Scan for the cell matching the given text and deliver its (x, y) coordinate at center. 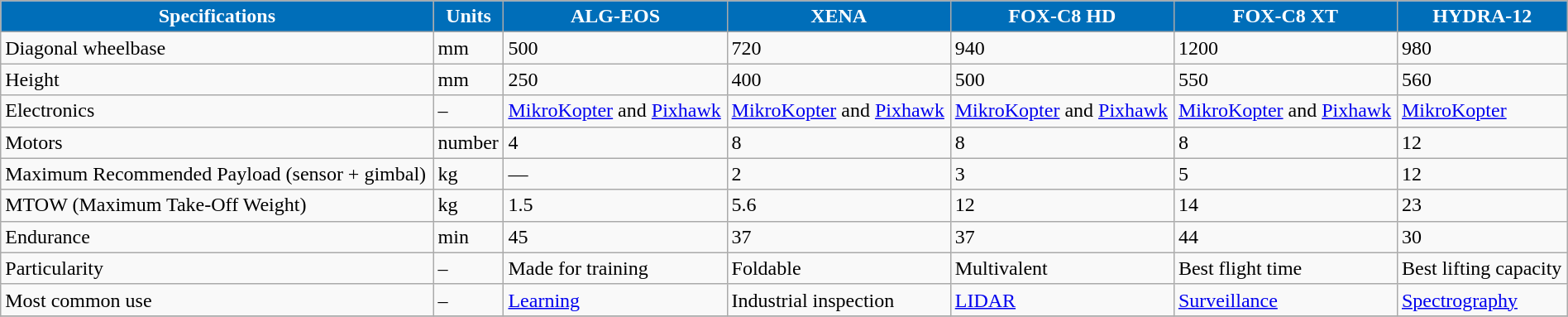
44 (1285, 237)
Maximum Recommended Payload (sensor + gimbal) (217, 174)
ALG-EOS (615, 17)
560 (1482, 79)
number (468, 142)
Diagonal wheelbase (217, 48)
400 (839, 79)
Particularity (217, 268)
Multivalent (1062, 268)
45 (615, 237)
Learning (615, 300)
Specifications (217, 17)
550 (1285, 79)
LIDAR (1062, 300)
min (468, 237)
XENA (839, 17)
2 (839, 174)
Surveillance (1285, 300)
Most common use (217, 300)
Spectrography (1482, 300)
Best flight time (1285, 268)
Industrial inspection (839, 300)
Height (217, 79)
MikroKopter (1482, 111)
1.5 (615, 205)
Motors (217, 142)
HYDRA-12 (1482, 17)
5.6 (839, 205)
4 (615, 142)
Units (468, 17)
— (615, 174)
Endurance (217, 237)
980 (1482, 48)
3 (1062, 174)
1200 (1285, 48)
720 (839, 48)
Best lifting capacity (1482, 268)
30 (1482, 237)
MTOW (Maximum Take-Off Weight) (217, 205)
250 (615, 79)
Foldable (839, 268)
14 (1285, 205)
Electronics (217, 111)
FOX-C8 HD (1062, 17)
Made for training (615, 268)
23 (1482, 205)
5 (1285, 174)
940 (1062, 48)
FOX-C8 XT (1285, 17)
